For the text-containing cell, return its midpoint in (X, Y) coordinate format. 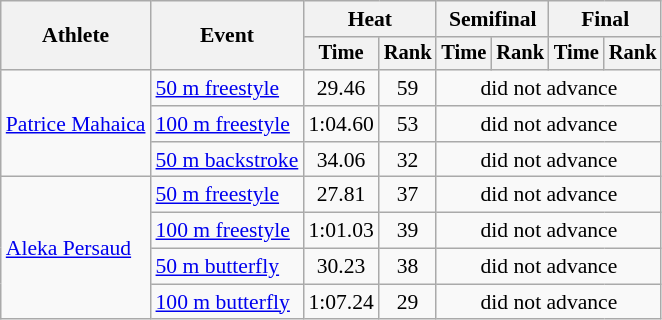
59 (408, 88)
50 m backstroke (228, 160)
29 (408, 302)
1:04.60 (340, 124)
Patrice Mahaica (76, 124)
Event (228, 36)
30.23 (340, 267)
53 (408, 124)
27.81 (340, 195)
50 m butterfly (228, 267)
Heat (370, 19)
29.46 (340, 88)
Semifinal (492, 19)
34.06 (340, 160)
1:01.03 (340, 231)
39 (408, 231)
37 (408, 195)
32 (408, 160)
Athlete (76, 36)
100 m butterfly (228, 302)
38 (408, 267)
Final (605, 19)
Aleka Persaud (76, 248)
1:07.24 (340, 302)
